For the text-containing cell, return its midpoint in (x, y) coordinate format. 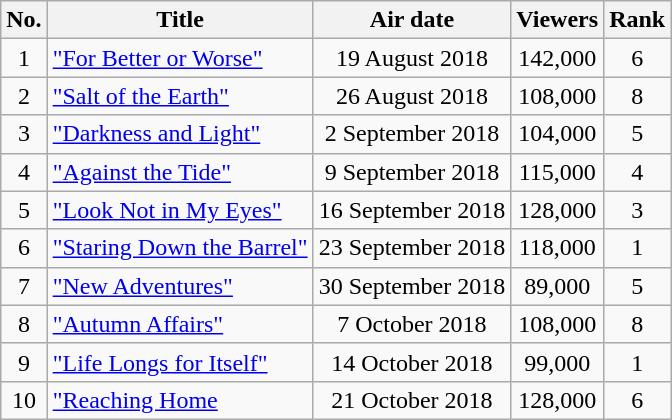
14 October 2018 (412, 362)
7 October 2018 (412, 324)
"Salt of the Earth" (180, 96)
"Against the Tide" (180, 172)
Viewers (558, 20)
89,000 (558, 286)
"Staring Down the Barrel" (180, 248)
"Life Longs for Itself" (180, 362)
99,000 (558, 362)
2 (24, 96)
118,000 (558, 248)
No. (24, 20)
104,000 (558, 134)
23 September 2018 (412, 248)
9 September 2018 (412, 172)
"Reaching Home (180, 400)
"New Adventures" (180, 286)
26 August 2018 (412, 96)
"Look Not in My Eyes" (180, 210)
Title (180, 20)
16 September 2018 (412, 210)
30 September 2018 (412, 286)
"Darkness and Light" (180, 134)
115,000 (558, 172)
"Autumn Affairs" (180, 324)
142,000 (558, 58)
7 (24, 286)
2 September 2018 (412, 134)
10 (24, 400)
21 October 2018 (412, 400)
9 (24, 362)
Air date (412, 20)
Rank (638, 20)
19 August 2018 (412, 58)
"For Better or Worse" (180, 58)
